Find where the given text appears and provide that cell's center as (X, Y) coordinate. 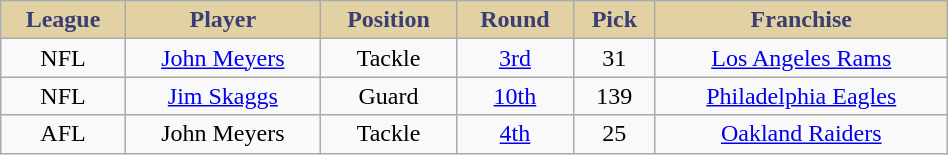
Round (516, 20)
10th (516, 96)
AFL (63, 134)
Philadelphia Eagles (801, 96)
Position (388, 20)
Oakland Raiders (801, 134)
Player (222, 20)
Franchise (801, 20)
3rd (516, 58)
League (63, 20)
25 (614, 134)
139 (614, 96)
Los Angeles Rams (801, 58)
31 (614, 58)
4th (516, 134)
Pick (614, 20)
Guard (388, 96)
Jim Skaggs (222, 96)
